Provide the [x, y] coordinate of the cell's center where the given text is located.  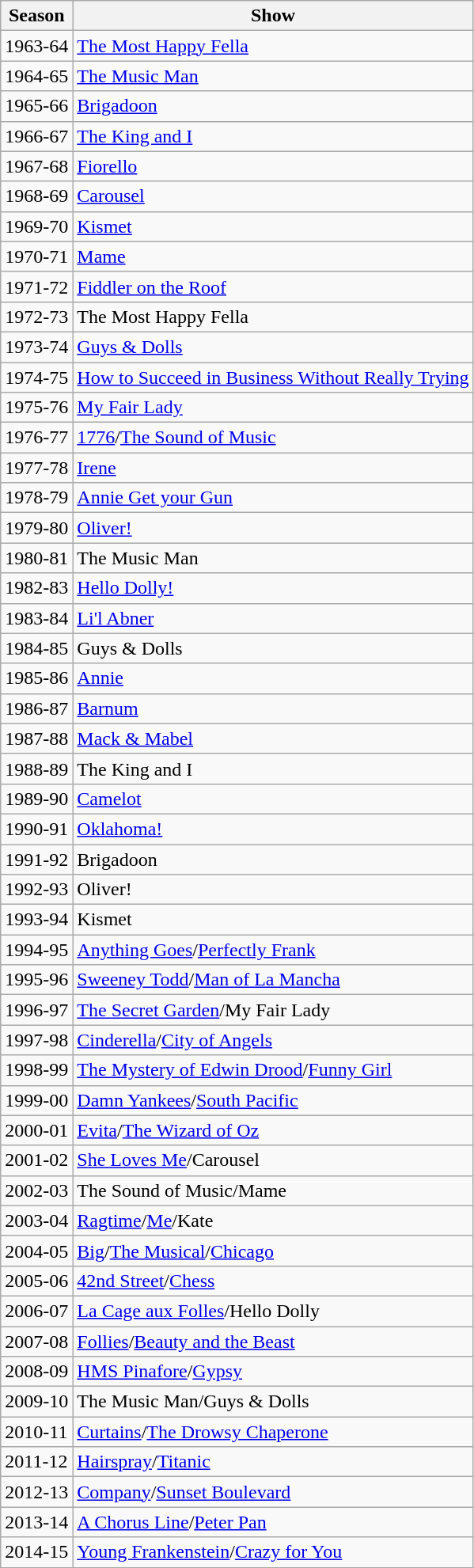
1996-97 [36, 1010]
1989-90 [36, 799]
The Secret Garden/My Fair Lady [273, 1010]
1969-70 [36, 226]
Anything Goes/Perfectly Frank [273, 950]
1963-64 [36, 46]
2004-05 [36, 1251]
Curtains/The Drowsy Chaperone [273, 1432]
2009-10 [36, 1402]
Carousel [273, 196]
Annie Get your Gun [273, 498]
The Mystery of Edwin Drood/Funny Girl [273, 1070]
1999-00 [36, 1100]
1994-95 [36, 950]
Big/The Musical/Chicago [273, 1251]
Follies/Beauty and the Beast [273, 1342]
1985-86 [36, 678]
She Loves Me/Carousel [273, 1160]
Hairspray/Titanic [273, 1462]
1964-65 [36, 76]
2005-06 [36, 1281]
2006-07 [36, 1311]
1971-72 [36, 287]
1984-85 [36, 648]
1966-67 [36, 136]
Barnum [273, 708]
Damn Yankees/South Pacific [273, 1100]
1995-96 [36, 980]
Annie [273, 678]
1976-77 [36, 438]
1983-84 [36, 618]
42nd Street/Chess [273, 1281]
Camelot [273, 799]
1970-71 [36, 256]
1997-98 [36, 1040]
1991-92 [36, 859]
2012-13 [36, 1492]
Young Frankenstein/Crazy for You [273, 1552]
2010-11 [36, 1432]
Hello Dolly! [273, 588]
1977-78 [36, 468]
Fiddler on the Roof [273, 287]
1975-76 [36, 408]
2003-04 [36, 1221]
1982-83 [36, 588]
Evita/The Wizard of Oz [273, 1130]
1972-73 [36, 317]
Li'l Abner [273, 618]
1967-68 [36, 166]
Fiorello [273, 166]
2001-02 [36, 1160]
Oklahoma! [273, 829]
La Cage aux Folles/Hello Dolly [273, 1311]
2007-08 [36, 1342]
Show [273, 16]
My Fair Lady [273, 408]
Cinderella/City of Angels [273, 1040]
Irene [273, 468]
2014-15 [36, 1552]
1986-87 [36, 708]
HMS Pinafore/Gypsy [273, 1372]
1980-81 [36, 558]
1979-80 [36, 528]
1987-88 [36, 738]
A Chorus Line/Peter Pan [273, 1522]
2013-14 [36, 1522]
1992-93 [36, 890]
1968-69 [36, 196]
1978-79 [36, 498]
1776/The Sound of Music [273, 438]
1973-74 [36, 347]
Ragtime/Me/Kate [273, 1221]
1993-94 [36, 920]
The Music Man/Guys & Dolls [273, 1402]
Mame [273, 256]
1988-89 [36, 769]
2002-03 [36, 1190]
2000-01 [36, 1130]
How to Succeed in Business Without Really Trying [273, 378]
1965-66 [36, 106]
Sweeney Todd/Man of La Mancha [273, 980]
1998-99 [36, 1070]
1974-75 [36, 378]
Season [36, 16]
1990-91 [36, 829]
2008-09 [36, 1372]
The Sound of Music/Mame [273, 1190]
Mack & Mabel [273, 738]
Company/Sunset Boulevard [273, 1492]
2011-12 [36, 1462]
